Determine the [x, y] coordinate at the center of the cell enclosing the given text.  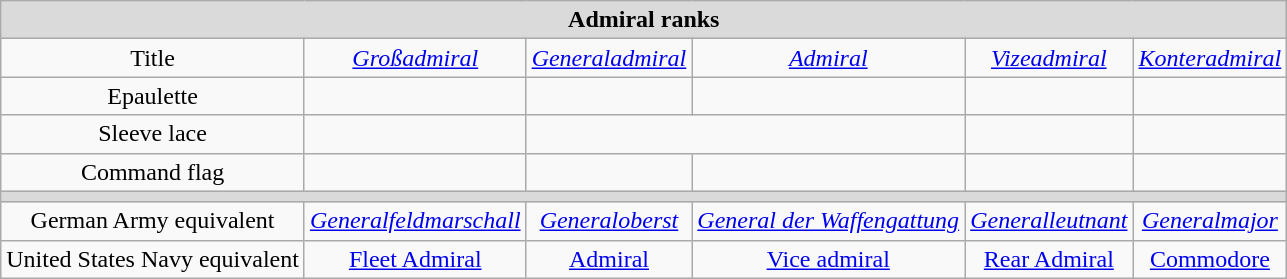
United States Navy equivalent [153, 259]
Konteradmiral [1210, 58]
Generaloberst [609, 221]
German Army equivalent [153, 221]
Fleet Admiral [415, 259]
Epaulette [153, 96]
Admiral ranks [644, 20]
Rear Admiral [1049, 259]
Großadmiral [415, 58]
Vizeadmiral [1049, 58]
Commodore [1210, 259]
Sleeve lace [153, 134]
Generaladmiral [609, 58]
Vice admiral [828, 259]
Generalfeldmarschall [415, 221]
General der Waffengattung [828, 221]
Generalleutnant [1049, 221]
Generalmajor [1210, 221]
Title [153, 58]
Command flag [153, 172]
